Return [X, Y] of the center of cell containing provided text 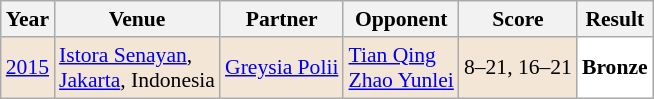
Bronze [615, 68]
Partner [282, 19]
Opponent [400, 19]
Istora Senayan,Jakarta, Indonesia [137, 68]
Year [28, 19]
Score [518, 19]
Venue [137, 19]
Result [615, 19]
8–21, 16–21 [518, 68]
2015 [28, 68]
Greysia Polii [282, 68]
Tian Qing Zhao Yunlei [400, 68]
